Output the [x, y] coordinate of the center of the cell containing the given text.  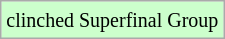
clinched Superfinal Group [112, 20]
